Identify which cell holds the provided text, then report its [x, y] central coordinate. 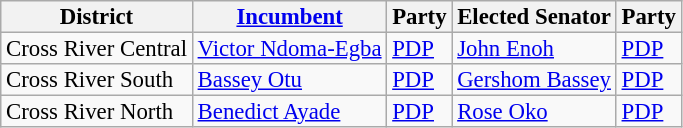
Cross River South [97, 80]
Victor Ndoma-Egba [290, 49]
Elected Senator [534, 17]
Cross River Central [97, 49]
Gershom Bassey [534, 80]
Bassey Otu [290, 80]
Cross River North [97, 112]
Benedict Ayade [290, 112]
Incumbent [290, 17]
District [97, 17]
John Enoh [534, 49]
Rose Oko [534, 112]
